Locate the cell with the specified text and output its [X, Y] center coordinate. 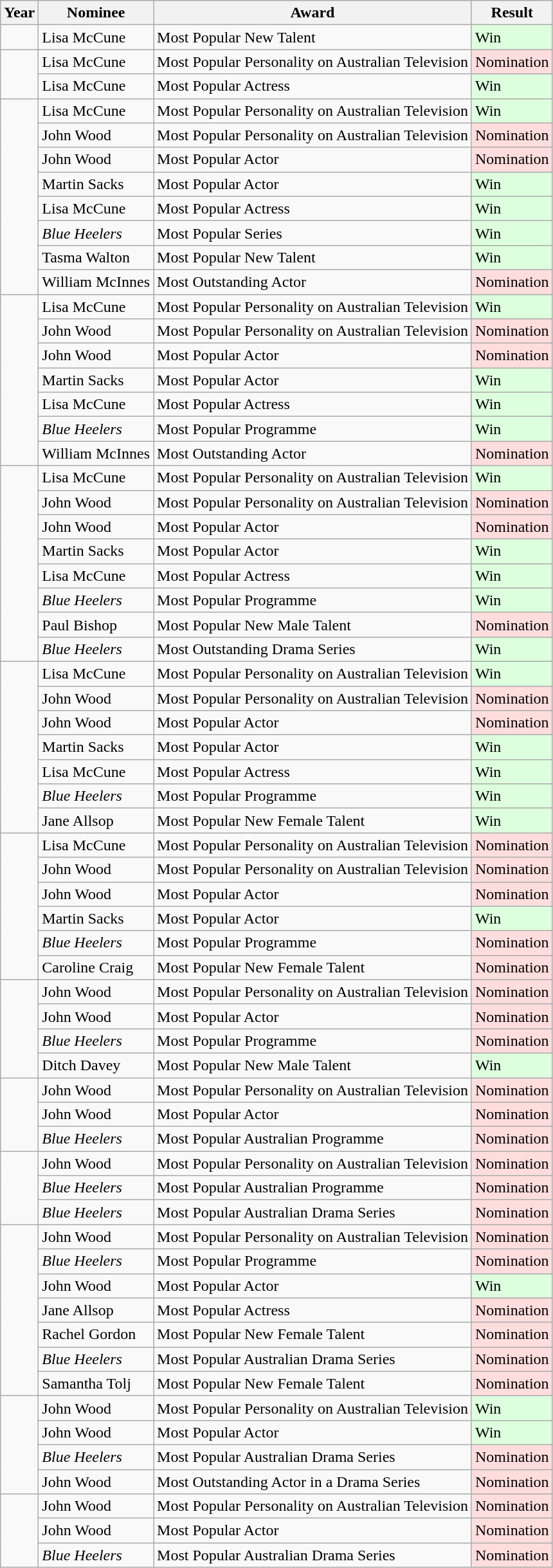
Most Popular Series [313, 233]
Nominee [96, 13]
Most Outstanding Drama Series [313, 649]
Award [313, 13]
Ditch Davey [96, 1065]
Result [512, 13]
Year [19, 13]
Samantha Tolj [96, 1383]
Caroline Craig [96, 967]
Paul Bishop [96, 624]
Tasma Walton [96, 257]
Most Outstanding Actor in a Drama Series [313, 1481]
Rachel Gordon [96, 1335]
